Find where the given text appears and provide that cell's center as (X, Y) coordinate. 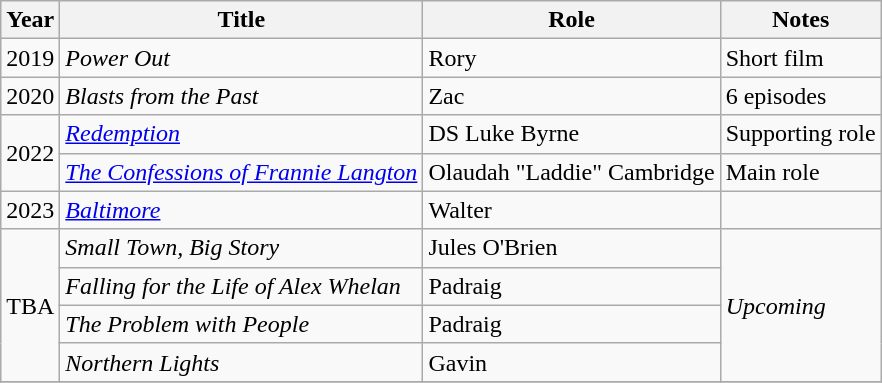
Main role (800, 172)
Olaudah "Laddie" Cambridge (572, 172)
2019 (30, 58)
Walter (572, 210)
Baltimore (242, 210)
The Confessions of Frannie Langton (242, 172)
Role (572, 20)
Supporting role (800, 134)
Power Out (242, 58)
Blasts from the Past (242, 96)
2023 (30, 210)
Gavin (572, 362)
Rory (572, 58)
Northern Lights (242, 362)
Zac (572, 96)
Redemption (242, 134)
2022 (30, 153)
Title (242, 20)
Jules O'Brien (572, 248)
Short film (800, 58)
TBA (30, 305)
6 episodes (800, 96)
Small Town, Big Story (242, 248)
2020 (30, 96)
Notes (800, 20)
DS Luke Byrne (572, 134)
Upcoming (800, 305)
Falling for the Life of Alex Whelan (242, 286)
The Problem with People (242, 324)
Year (30, 20)
